Capture the cell that displays the provided text and extract its (x, y) central coordinate. 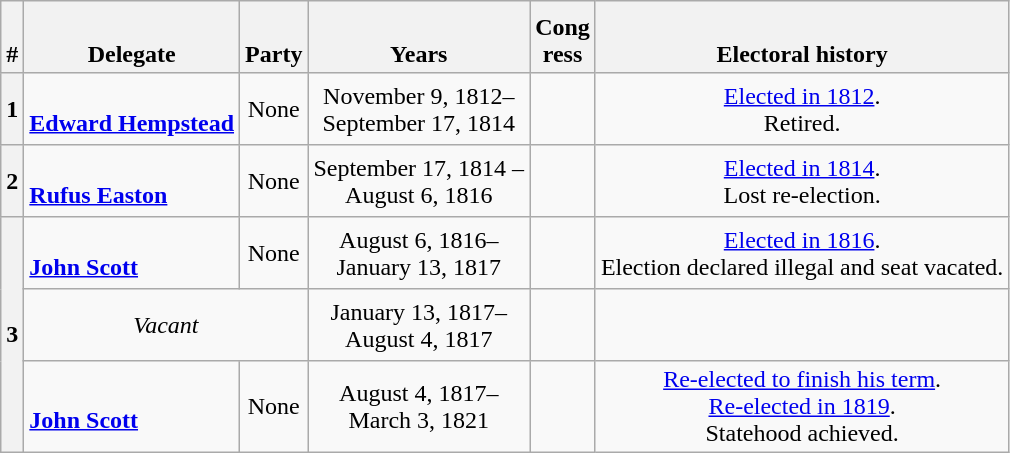
September 17, 1814 –August 6, 1816 (419, 181)
Elected in 1814.Lost re-election. (802, 181)
January 13, 1817–August 4, 1817 (419, 325)
August 6, 1816–January 13, 1817 (419, 253)
Party (274, 37)
2 (12, 181)
Re-elected to finish his term.Re-elected in 1819.Statehood achieved. (802, 407)
Elected in 1816.Election declared illegal and seat vacated. (802, 253)
1 (12, 109)
Delegate (132, 37)
Congress (563, 37)
Rufus Easton (132, 181)
3 (12, 335)
# (12, 37)
November 9, 1812–September 17, 1814 (419, 109)
Edward Hempstead (132, 109)
Elected in 1812.Retired. (802, 109)
Electoral history (802, 37)
Vacant (166, 325)
August 4, 1817–March 3, 1821 (419, 407)
Years (419, 37)
